Capture the cell that displays the provided text and extract its [X, Y] central coordinate. 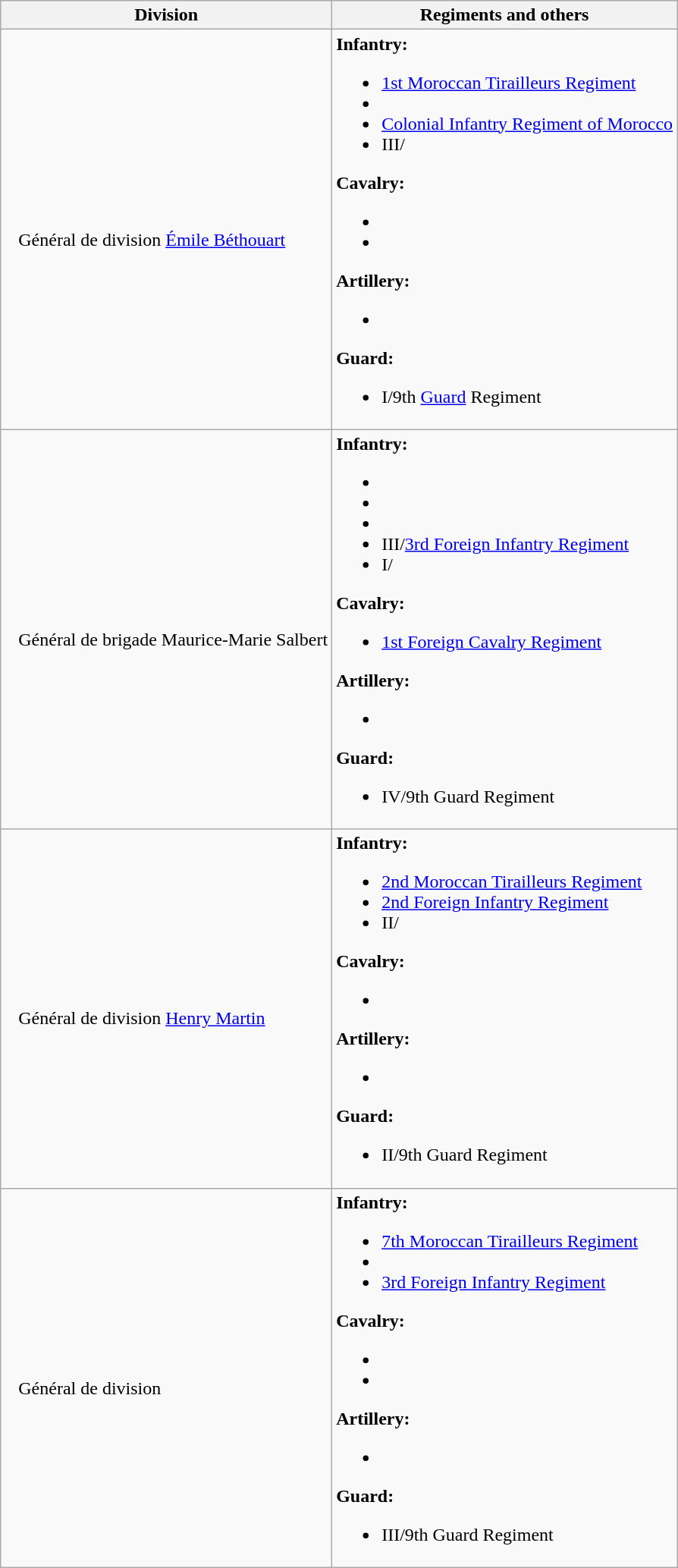
Général de division Émile Béthouart [167, 229]
Général de division Henry Martin [167, 1009]
Infantry:2nd Moroccan Tirailleurs Regiment2nd Foreign Infantry RegimentII/Cavalry:Artillery:Guard:II/9th Guard Regiment [505, 1009]
Regiments and others [505, 15]
Général de brigade Maurice-Marie Salbert [167, 630]
Infantry:1st Moroccan Tirailleurs RegimentColonial Infantry Regiment of MoroccoIII/Cavalry:Artillery:Guard:I/9th Guard Regiment [505, 229]
Division [167, 15]
Infantry:7th Moroccan Tirailleurs Regiment3rd Foreign Infantry RegimentCavalry:Artillery:Guard:III/9th Guard Regiment [505, 1378]
Général de division [167, 1378]
Infantry:III/3rd Foreign Infantry RegimentI/Cavalry:1st Foreign Cavalry RegimentArtillery:Guard:IV/9th Guard Regiment [505, 630]
